Provide the [x, y] coordinate of the cell's center where the given text is located.  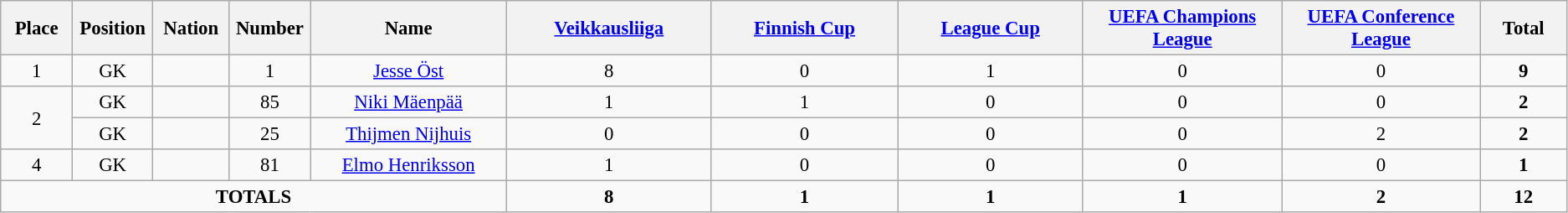
Niki Mäenpää [408, 102]
4 [37, 165]
Position [113, 29]
Thijmen Nijhuis [408, 134]
Total [1523, 29]
12 [1523, 197]
Veikkausliiga [609, 29]
25 [269, 134]
9 [1523, 71]
Finnish Cup [805, 29]
TOTALS [254, 197]
85 [269, 102]
UEFA Champions League [1181, 29]
Name [408, 29]
UEFA Conference League [1381, 29]
League Cup [991, 29]
Jesse Öst [408, 71]
Elmo Henriksson [408, 165]
Nation [191, 29]
Number [269, 29]
81 [269, 165]
Place [37, 29]
